Provide the (x, y) coordinate of the cell's center where the given text is located.  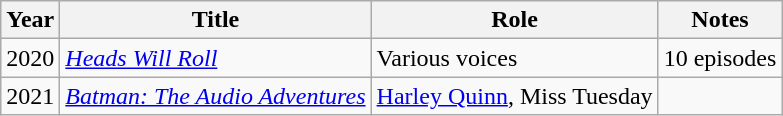
Harley Quinn, Miss Tuesday (514, 96)
2020 (30, 58)
Heads Will Roll (216, 58)
10 episodes (720, 58)
Notes (720, 20)
2021 (30, 96)
Various voices (514, 58)
Role (514, 20)
Batman: The Audio Adventures (216, 96)
Title (216, 20)
Year (30, 20)
